Extract the [X, Y] coordinate from the center of the cell holding the provided text.  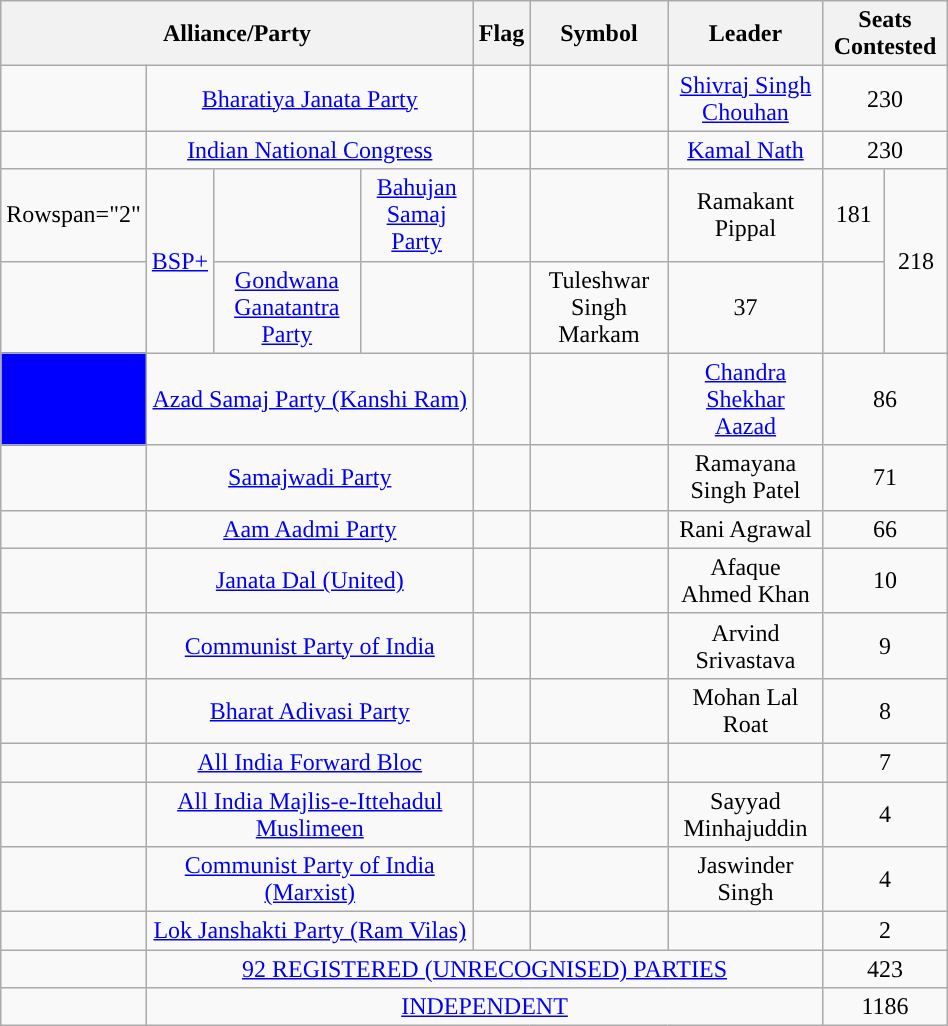
Seats Contested [886, 34]
Bahujan Samaj Party [416, 215]
Communist Party of India [310, 646]
Communist Party of India (Marxist) [310, 880]
All India Majlis-e-Ittehadul Muslimeen [310, 814]
Indian National Congress [310, 150]
Afaque Ahmed Khan [746, 580]
Janata Dal (United) [310, 580]
Rani Agrawal [746, 529]
BSP+ [180, 261]
INDEPENDENT [484, 1007]
71 [886, 478]
37 [746, 307]
Shivraj Singh Chouhan [746, 98]
Ramakant Pippal [746, 215]
Lok Janshakti Party (Ram Vilas) [310, 931]
Ramayana Singh Patel [746, 478]
66 [886, 529]
Mohan Lal Roat [746, 710]
Alliance/Party [238, 34]
1186 [886, 1007]
Samajwadi Party [310, 478]
Arvind Srivastava [746, 646]
Jaswinder Singh [746, 880]
Sayyad Minhajuddin [746, 814]
Chandra Shekhar Aazad [746, 399]
8 [886, 710]
2 [886, 931]
423 [886, 969]
9 [886, 646]
Azad Samaj Party (Kanshi Ram) [310, 399]
Rowspan="2" [74, 215]
Gondwana Ganatantra Party [287, 307]
181 [854, 215]
218 [916, 261]
Bharat Adivasi Party [310, 710]
Tuleshwar Singh Markam [600, 307]
Flag [501, 34]
86 [886, 399]
Kamal Nath [746, 150]
7 [886, 762]
92 REGISTERED (UNRECOGNISED) PARTIES [484, 969]
Symbol [600, 34]
Bharatiya Janata Party [310, 98]
All India Forward Bloc [310, 762]
Aam Aadmi Party [310, 529]
Leader [746, 34]
10 [886, 580]
